Locate the cell with the specified text and output its [x, y] center coordinate. 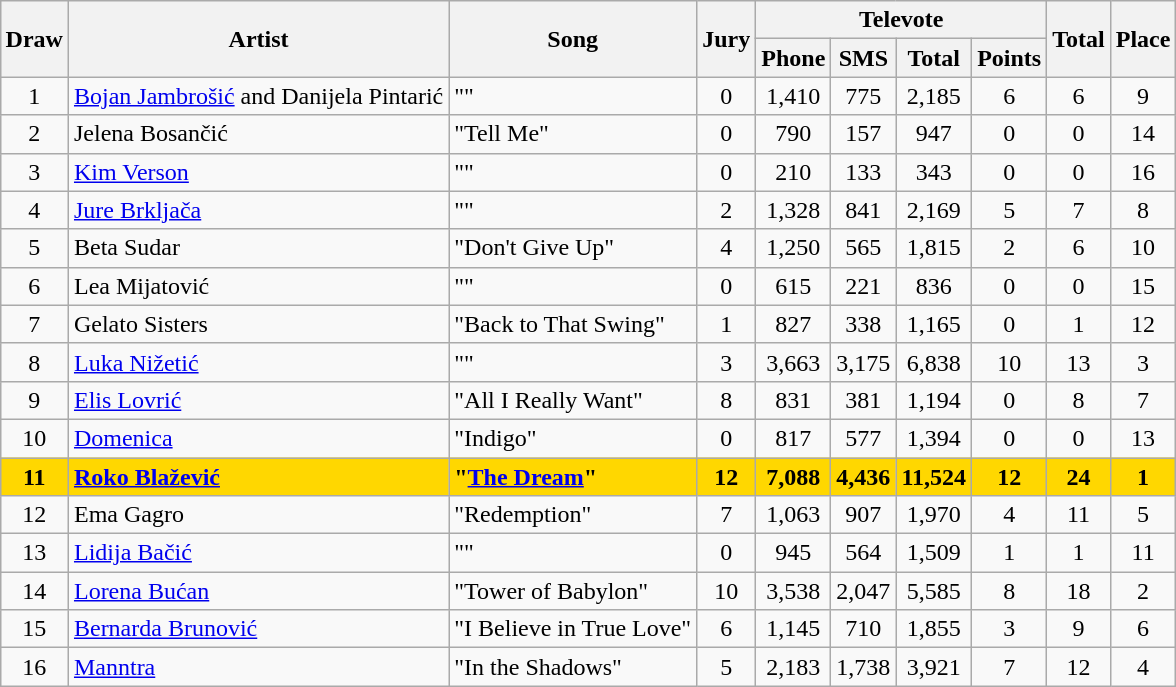
"Don't Give Up" [573, 248]
564 [864, 553]
133 [864, 172]
157 [864, 134]
2,185 [934, 96]
Beta Sudar [258, 248]
338 [864, 324]
4,436 [864, 477]
1,509 [934, 553]
1,815 [934, 248]
Lea Mijatović [258, 286]
"In the Shadows" [573, 667]
Ema Gagro [258, 515]
1,970 [934, 515]
827 [794, 324]
Jure Brkljača [258, 210]
1,250 [794, 248]
1,855 [934, 629]
1,328 [794, 210]
836 [934, 286]
7,088 [794, 477]
Elis Lovrić [258, 400]
1,063 [794, 515]
Televote [902, 20]
1,394 [934, 438]
11,524 [934, 477]
Phone [794, 58]
907 [864, 515]
5,585 [934, 591]
"Tell Me" [573, 134]
Lidija Bačić [258, 553]
2,183 [794, 667]
"The Dream" [573, 477]
Manntra [258, 667]
221 [864, 286]
817 [794, 438]
210 [794, 172]
775 [864, 96]
790 [794, 134]
615 [794, 286]
2,047 [864, 591]
1,145 [794, 629]
Domenica [258, 438]
Luka Nižetić [258, 362]
"Back to That Swing" [573, 324]
Artist [258, 39]
Bojan Jambrošić and Danijela Pintarić [258, 96]
24 [1079, 477]
Roko Blažević [258, 477]
Draw [34, 39]
Jury [726, 39]
"Indigo" [573, 438]
6,838 [934, 362]
"All I Really Want" [573, 400]
Gelato Sisters [258, 324]
Song [573, 39]
3,663 [794, 362]
SMS [864, 58]
831 [794, 400]
Place [1143, 39]
"I Believe in True Love" [573, 629]
947 [934, 134]
3,921 [934, 667]
945 [794, 553]
Jelena Bosančić [258, 134]
1,165 [934, 324]
1,410 [794, 96]
1,194 [934, 400]
1,738 [864, 667]
Points [1010, 58]
2,169 [934, 210]
18 [1079, 591]
"Tower of Babylon" [573, 591]
710 [864, 629]
Bernarda Brunović [258, 629]
Lorena Bućan [258, 591]
3,175 [864, 362]
Kim Verson [258, 172]
565 [864, 248]
343 [934, 172]
3,538 [794, 591]
577 [864, 438]
"Redemption" [573, 515]
841 [864, 210]
381 [864, 400]
